Identify which cell holds the provided text, then report its [x, y] central coordinate. 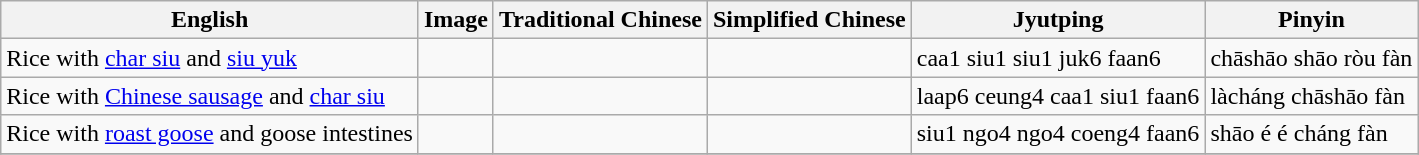
Pinyin [1312, 20]
Rice with Chinese sausage and char siu [210, 96]
shāo é é cháng fàn [1312, 134]
Rice with roast goose and goose intestines [210, 134]
Simplified Chinese [809, 20]
chāshāo shāo ròu fàn [1312, 58]
làcháng chāshāo fàn [1312, 96]
Traditional Chinese [600, 20]
Image [456, 20]
laap6 ceung4 caa1 siu1 faan6 [1058, 96]
Rice with char siu and siu yuk [210, 58]
Jyutping [1058, 20]
siu1 ngo4 ngo4 coeng4 faan6 [1058, 134]
English [210, 20]
caa1 siu1 siu1 juk6 faan6 [1058, 58]
